From the cell containing the given text, extract its center point as [X, Y] coordinate. 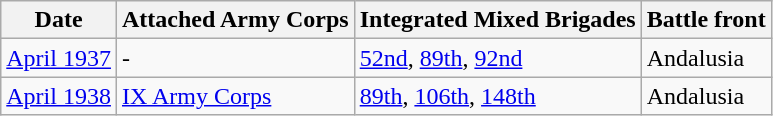
April 1938 [59, 96]
89th, 106th, 148th [498, 96]
Integrated Mixed Brigades [498, 20]
April 1937 [59, 58]
52nd, 89th, 92nd [498, 58]
Attached Army Corps [235, 20]
Date [59, 20]
Battle front [706, 20]
- [235, 58]
IX Army Corps [235, 96]
